Locate the cell with the specified text and output its (x, y) center coordinate. 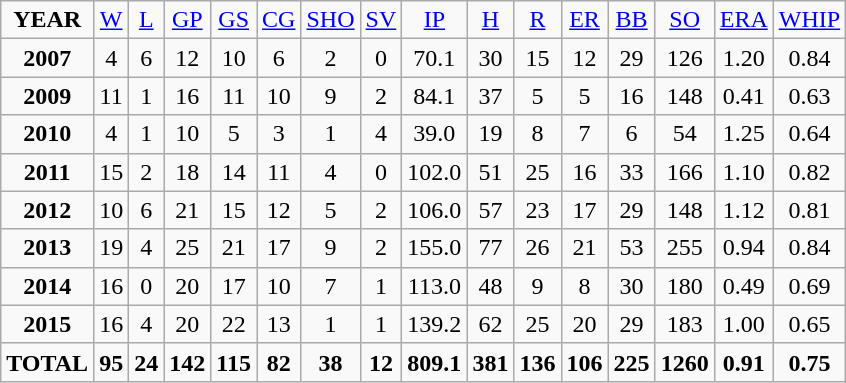
SO (684, 20)
SHO (330, 20)
0.75 (809, 362)
WHIP (809, 20)
142 (188, 362)
TOTAL (48, 362)
BB (632, 20)
183 (684, 324)
24 (146, 362)
102.0 (434, 172)
14 (234, 172)
1.10 (744, 172)
23 (538, 210)
1.12 (744, 210)
YEAR (48, 20)
106 (584, 362)
ERA (744, 20)
0.91 (744, 362)
381 (490, 362)
115 (234, 362)
82 (279, 362)
51 (490, 172)
155.0 (434, 248)
77 (490, 248)
136 (538, 362)
95 (112, 362)
38 (330, 362)
225 (632, 362)
SV (381, 20)
2007 (48, 58)
2013 (48, 248)
2011 (48, 172)
0.63 (809, 96)
0.41 (744, 96)
0.49 (744, 286)
0.82 (809, 172)
22 (234, 324)
180 (684, 286)
166 (684, 172)
139.2 (434, 324)
GP (188, 20)
1.00 (744, 324)
2012 (48, 210)
126 (684, 58)
13 (279, 324)
57 (490, 210)
3 (279, 134)
0.81 (809, 210)
IP (434, 20)
L (146, 20)
53 (632, 248)
0.65 (809, 324)
GS (234, 20)
H (490, 20)
2014 (48, 286)
ER (584, 20)
W (112, 20)
0.69 (809, 286)
70.1 (434, 58)
106.0 (434, 210)
113.0 (434, 286)
255 (684, 248)
809.1 (434, 362)
R (538, 20)
2015 (48, 324)
1.20 (744, 58)
0.64 (809, 134)
37 (490, 96)
39.0 (434, 134)
62 (490, 324)
1260 (684, 362)
CG (279, 20)
33 (632, 172)
2010 (48, 134)
54 (684, 134)
0.94 (744, 248)
1.25 (744, 134)
48 (490, 286)
26 (538, 248)
84.1 (434, 96)
2009 (48, 96)
18 (188, 172)
